Output the [X, Y] coordinate of the center of the cell containing the given text.  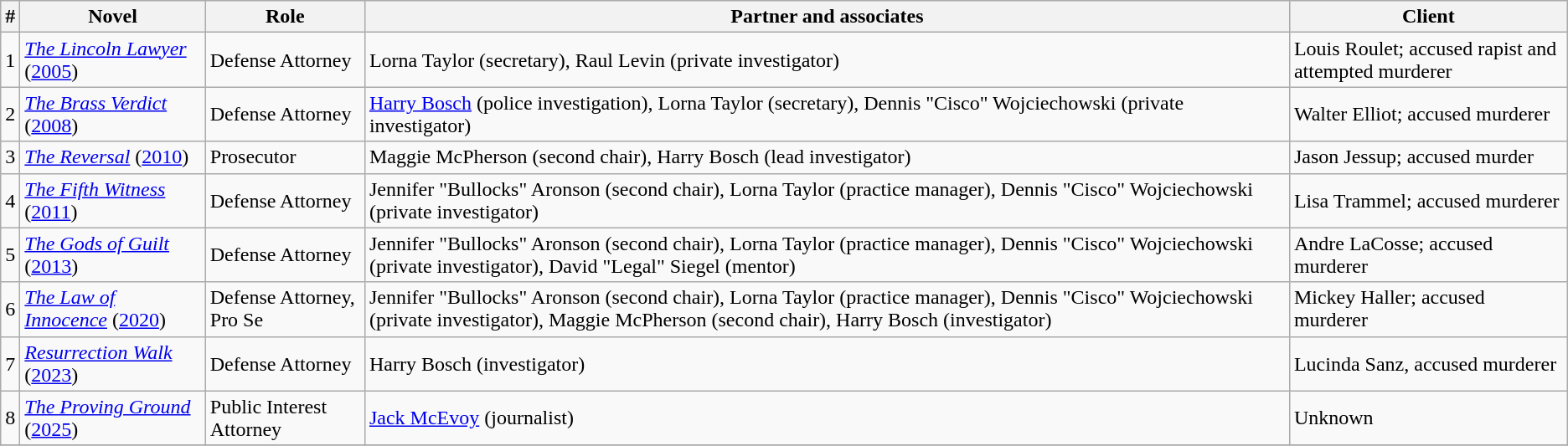
Public Interest Attorney [285, 418]
6 [10, 310]
Jason Jessup; accused murder [1428, 157]
Mickey Haller; accused murderer [1428, 310]
Role [285, 17]
# [10, 17]
The Reversal (2010) [112, 157]
Harry Bosch (police investigation), Lorna Taylor (secretary), Dennis "Cisco" Wojciechowski (private investigator) [827, 114]
The Lincoln Lawyer (2005) [112, 60]
7 [10, 363]
Defense Attorney, Pro Se [285, 310]
Jack McEvoy (journalist) [827, 418]
Lisa Trammel; accused murderer [1428, 201]
5 [10, 254]
Lucinda Sanz, accused murderer [1428, 363]
Resurrection Walk (2023) [112, 363]
The Gods of Guilt (2013) [112, 254]
The Brass Verdict (2008) [112, 114]
1 [10, 60]
Maggie McPherson (second chair), Harry Bosch (lead investigator) [827, 157]
Prosecutor [285, 157]
Novel [112, 17]
The Fifth Witness (2011) [112, 201]
Harry Bosch (investigator) [827, 363]
Unknown [1428, 418]
The Law of Innocence (2020) [112, 310]
Andre LaCosse; accused murderer [1428, 254]
Louis Roulet; accused rapist and attempted murderer [1428, 60]
Walter Elliot; accused murderer [1428, 114]
2 [10, 114]
8 [10, 418]
Partner and associates [827, 17]
Lorna Taylor (secretary), Raul Levin (private investigator) [827, 60]
The Proving Ground (2025) [112, 418]
Jennifer "Bullocks" Aronson (second chair), Lorna Taylor (practice manager), Dennis "Cisco" Wojciechowski (private investigator) [827, 201]
4 [10, 201]
Client [1428, 17]
3 [10, 157]
